Identify which cell holds the provided text, then report its (x, y) central coordinate. 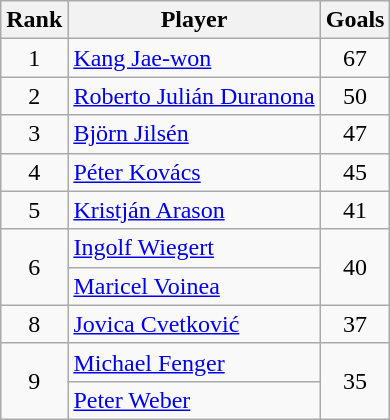
8 (34, 324)
6 (34, 267)
37 (355, 324)
4 (34, 172)
Roberto Julián Duranona (194, 96)
1 (34, 58)
47 (355, 134)
Björn Jilsén (194, 134)
40 (355, 267)
5 (34, 210)
3 (34, 134)
Maricel Voinea (194, 286)
Péter Kovács (194, 172)
Peter Weber (194, 400)
Player (194, 20)
41 (355, 210)
9 (34, 381)
Kristján Arason (194, 210)
67 (355, 58)
Rank (34, 20)
45 (355, 172)
50 (355, 96)
Michael Fenger (194, 362)
Jovica Cvetković (194, 324)
35 (355, 381)
Kang Jae-won (194, 58)
Goals (355, 20)
Ingolf Wiegert (194, 248)
2 (34, 96)
